For the text-containing cell, return its midpoint in [X, Y] coordinate format. 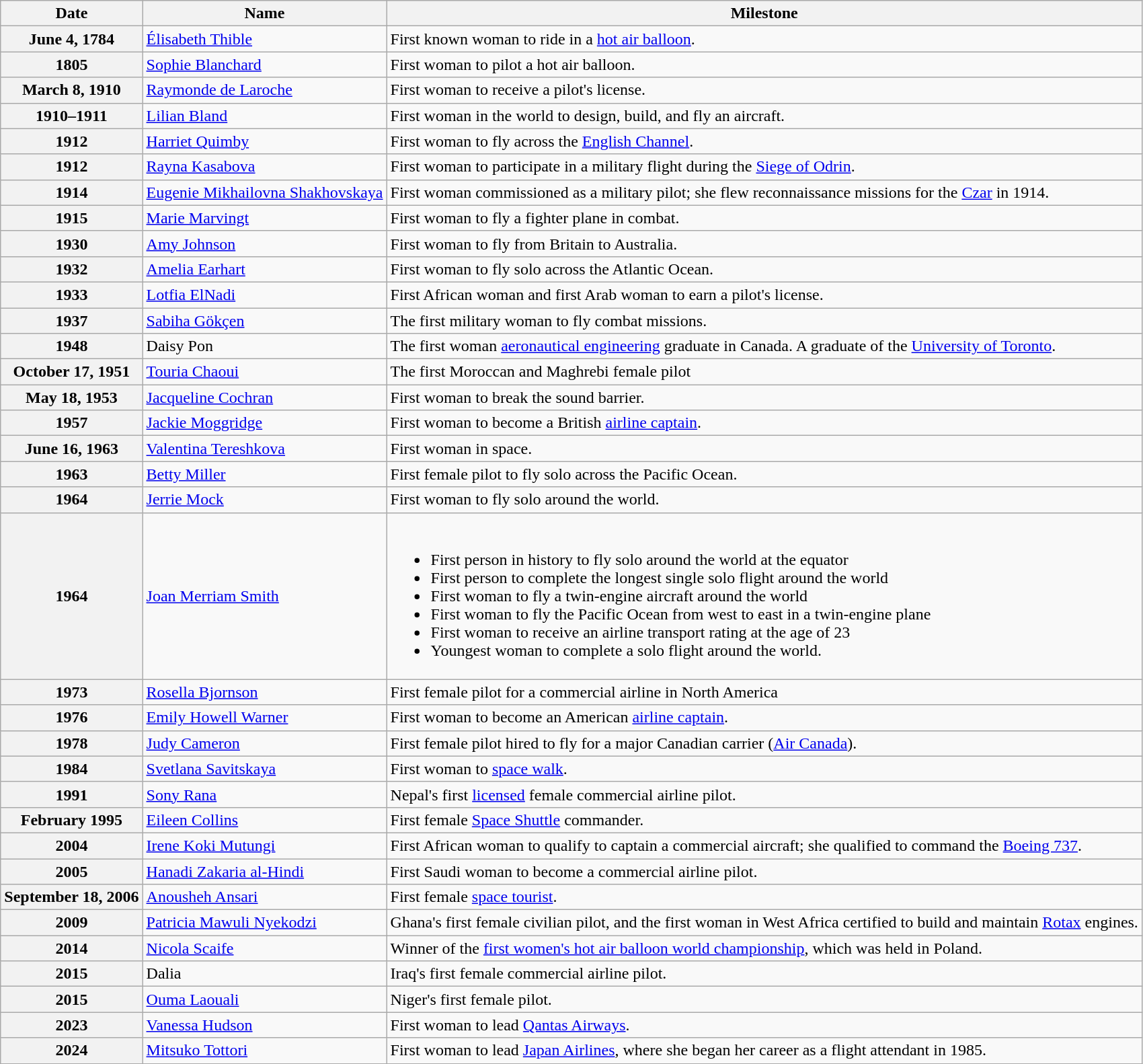
Vanessa Hudson [265, 1025]
First female pilot hired to fly for a major Canadian carrier (Air Canada). [764, 743]
Touria Chaoui [265, 372]
First woman in space. [764, 449]
First female pilot for a commercial airline in North America [764, 692]
1937 [71, 321]
First woman to lead Japan Airlines, where she began her career as a flight attendant in 1985. [764, 1051]
Sabiha Gökçen [265, 321]
1915 [71, 218]
Sophie Blanchard [265, 65]
1984 [71, 769]
May 18, 1953 [71, 397]
First African woman and first Arab woman to earn a pilot's license. [764, 295]
Mitsuko Tottori [265, 1051]
Eileen Collins [265, 820]
Raymonde de Laroche [265, 90]
Hanadi Zakaria al-Hindi [265, 871]
Daisy Pon [265, 346]
Rayna Kasabova [265, 167]
Jackie Moggridge [265, 423]
Marie Marvingt [265, 218]
Dalia [265, 974]
First woman commissioned as a military pilot; she flew reconnaissance missions for the Czar in 1914. [764, 192]
Nepal's first licensed female commercial airline pilot. [764, 794]
First woman to fly solo around the world. [764, 500]
1991 [71, 794]
Ouma Laouali [265, 999]
Valentina Tereshkova [265, 449]
Rosella Bjornson [265, 692]
First female Space Shuttle commander. [764, 820]
Betty Miller [265, 474]
1805 [71, 65]
First woman to become an American airline captain. [764, 718]
First woman to space walk. [764, 769]
Nicola Scaife [265, 948]
Élisabeth Thible [265, 39]
First woman to lead Qantas Airways. [764, 1025]
1973 [71, 692]
The first military woman to fly combat missions. [764, 321]
1978 [71, 743]
Name [265, 13]
Amy Johnson [265, 243]
Joan Merriam Smith [265, 596]
1957 [71, 423]
Patricia Mawuli Nyekodzi [265, 923]
Sony Rana [265, 794]
First known woman to ride in a hot air balloon. [764, 39]
Milestone [764, 13]
1910–1911 [71, 116]
2005 [71, 871]
2024 [71, 1051]
First woman in the world to design, build, and fly an aircraft. [764, 116]
Irene Koki Mutungi [265, 845]
First Saudi woman to become a commercial airline pilot. [764, 871]
First African woman to qualify to captain a commercial aircraft; she qualified to command the Boeing 737. [764, 845]
Lilian Bland [265, 116]
February 1995 [71, 820]
Lotfia ElNadi [265, 295]
Amelia Earhart [265, 269]
Judy Cameron [265, 743]
The first woman aeronautical engineering graduate in Canada. A graduate of the University of Toronto. [764, 346]
2004 [71, 845]
Date [71, 13]
October 17, 1951 [71, 372]
September 18, 2006 [71, 897]
1963 [71, 474]
2009 [71, 923]
1930 [71, 243]
Emily Howell Warner [265, 718]
June 4, 1784 [71, 39]
1914 [71, 192]
Winner of the first women's hot air balloon world championship, which was held in Poland. [764, 948]
First woman to fly across the English Channel. [764, 141]
1933 [71, 295]
2014 [71, 948]
First woman to fly solo across the Atlantic Ocean. [764, 269]
March 8, 1910 [71, 90]
First woman to participate in a military flight during the Siege of Odrin. [764, 167]
First female pilot to fly solo across the Pacific Ocean. [764, 474]
Eugenie Mikhailovna Shakhovskaya [265, 192]
Jacqueline Cochran [265, 397]
Niger's first female pilot. [764, 999]
1976 [71, 718]
Iraq's first female commercial airline pilot. [764, 974]
Anousheh Ansari [265, 897]
First woman to receive a pilot's license. [764, 90]
Jerrie Mock [265, 500]
First woman to pilot a hot air balloon. [764, 65]
Svetlana Savitskaya [265, 769]
The first Moroccan and Maghrebi female pilot [764, 372]
First woman to become a British airline captain. [764, 423]
Ghana's first female civilian pilot, and the first woman in West Africa certified to build and maintain Rotax engines. [764, 923]
First woman to break the sound barrier. [764, 397]
June 16, 1963 [71, 449]
First woman to fly from Britain to Australia. [764, 243]
1948 [71, 346]
1932 [71, 269]
First woman to fly a fighter plane in combat. [764, 218]
First female space tourist. [764, 897]
2023 [71, 1025]
Harriet Quimby [265, 141]
